Search for the cell housing the specified text and yield its [X, Y] center coordinate. 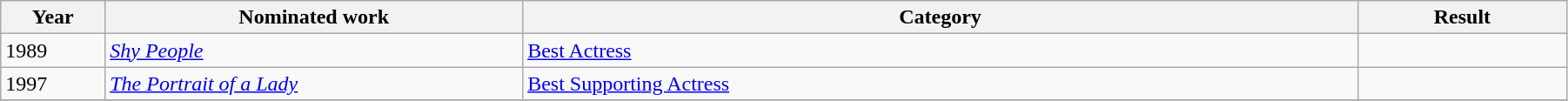
1997 [53, 84]
Best Supporting Actress [941, 84]
1989 [53, 50]
The Portrait of a Lady [314, 84]
Shy People [314, 50]
Nominated work [314, 17]
Category [941, 17]
Year [53, 17]
Best Actress [941, 50]
Result [1462, 17]
